Pinpoint the cell where the given text exists, returning its [X, Y] midpoint coordinate. 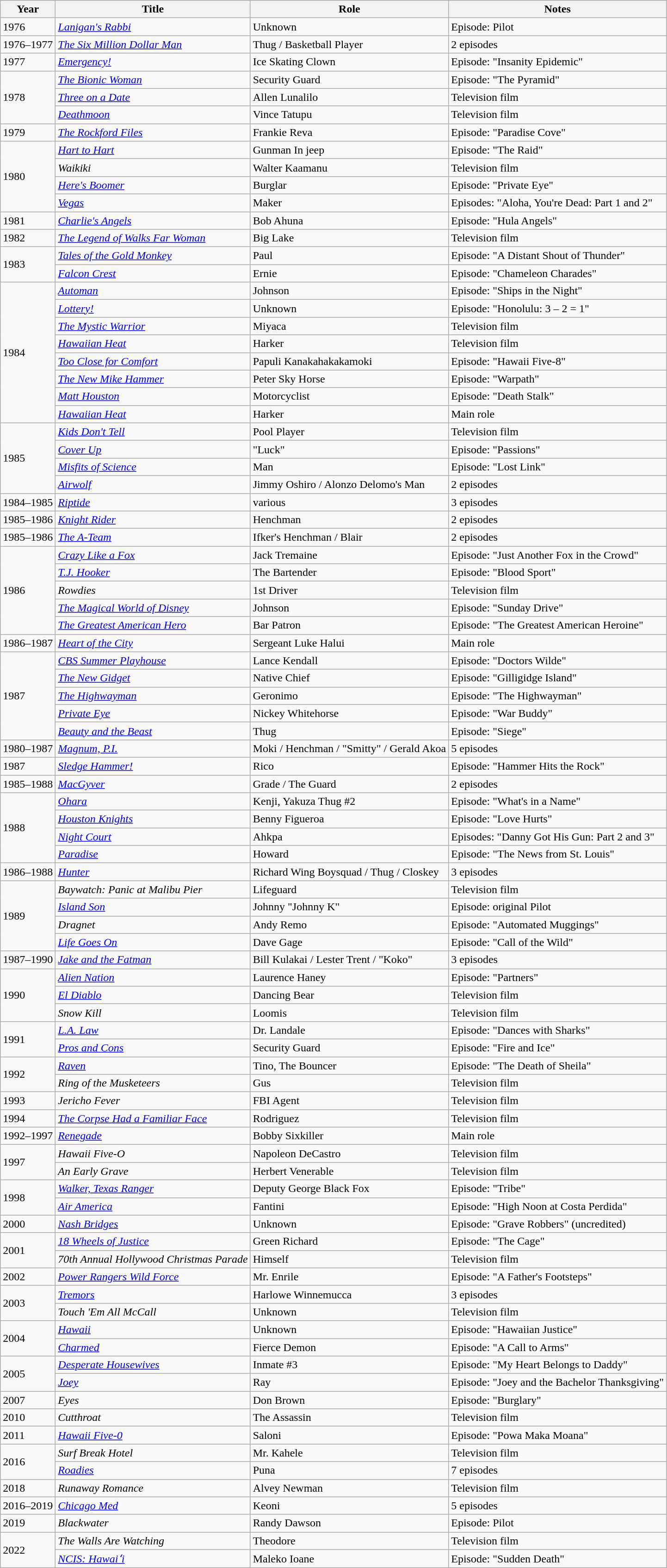
Desperate Housewives [153, 1365]
1998 [28, 1198]
Beauty and the Beast [153, 731]
Charmed [153, 1347]
Paul [350, 256]
2016–2019 [28, 1506]
Night Court [153, 837]
Andy Remo [350, 925]
1994 [28, 1118]
Magnum, P.I. [153, 748]
70th Annual Hollywood Christmas Parade [153, 1259]
Bobby Sixkiller [350, 1136]
2011 [28, 1435]
Grade / The Guard [350, 784]
Eyes [153, 1400]
Peter Sky Horse [350, 379]
The Walls Are Watching [153, 1541]
Episodes: "Aloha, You're Dead: Part 1 and 2" [558, 203]
Episode: "Dances with Sharks" [558, 1030]
Motorcyclist [350, 396]
various [350, 502]
Waikiki [153, 167]
Role [350, 9]
Episode: "Grave Robbers" (uncredited) [558, 1224]
Automan [153, 291]
Puna [350, 1470]
1985 [28, 458]
Episode: "Death Stalk" [558, 396]
Himself [350, 1259]
Thug / Basketball Player [350, 44]
Episode: "Ships in the Night" [558, 291]
Dave Gage [350, 942]
1983 [28, 265]
Episodes: "Danny Got His Gun: Part 2 and 3" [558, 837]
Title [153, 9]
Henchman [350, 520]
Episode: "The Cage" [558, 1241]
Air America [153, 1206]
Man [350, 467]
Touch 'Em All McCall [153, 1312]
Hawaii Five-O [153, 1154]
Big Lake [350, 238]
Deputy George Black Fox [350, 1189]
Hawaii [153, 1329]
Episode: "Warpath" [558, 379]
Maleko Ioane [350, 1559]
Episode: "Fire and Ice" [558, 1048]
CBS Summer Playhouse [153, 661]
Ifker's Henchman / Blair [350, 537]
El Diablo [153, 995]
Loomis [350, 1012]
18 Wheels of Justice [153, 1241]
Lance Kendall [350, 661]
Roadies [153, 1470]
Johnny "Johnny K" [350, 907]
Walter Kaamanu [350, 167]
1987–1990 [28, 960]
NCIS: Hawaiʻi [153, 1559]
Episode: "Chameleon Charades" [558, 273]
1st Driver [350, 590]
Knight Rider [153, 520]
T.J. Hooker [153, 573]
Pros and Cons [153, 1048]
2022 [28, 1550]
Jake and the Fatman [153, 960]
Episode: "Doctors Wilde" [558, 661]
Nickey Whitehorse [350, 713]
Episode: "Blood Sport" [558, 573]
Deathmoon [153, 115]
"Luck" [350, 449]
The Highwayman [153, 696]
Falcon Crest [153, 273]
Airwolf [153, 484]
Episode: "Automated Muggings" [558, 925]
Napoleon DeCastro [350, 1154]
2001 [28, 1250]
2002 [28, 1277]
2005 [28, 1374]
FBI Agent [350, 1101]
Inmate #3 [350, 1365]
Hawaii Five-0 [153, 1435]
Herbert Venerable [350, 1171]
Matt Houston [153, 396]
1989 [28, 916]
1976–1977 [28, 44]
Alien Nation [153, 977]
1984–1985 [28, 502]
1980 [28, 176]
Year [28, 9]
Snow Kill [153, 1012]
Episode: "The Greatest American Heroine" [558, 625]
Episode: "The Raid" [558, 150]
Heart of the City [153, 643]
Episode: "Call of the Wild" [558, 942]
Episode: "Paradise Cove" [558, 132]
Episode: "Joey and the Bachelor Thanksgiving" [558, 1383]
Ring of the Musketeers [153, 1083]
Gunman In jeep [350, 150]
Paradise [153, 854]
Bar Patron [350, 625]
Episode: "High Noon at Costa Perdida" [558, 1206]
Richard Wing Boysquad / Thug / Closkey [350, 872]
Raven [153, 1065]
Burglar [350, 185]
Moki / Henchman / "Smitty" / Gerald Akoa [350, 748]
Sledge Hammer! [153, 766]
Fierce Demon [350, 1347]
The Corpse Had a Familiar Face [153, 1118]
Jack Tremaine [350, 555]
Green Richard [350, 1241]
Episode: "The Highwayman" [558, 696]
Thug [350, 731]
Harlowe Winnemucca [350, 1294]
Gus [350, 1083]
Alvey Newman [350, 1488]
Emergency! [153, 62]
Dragnet [153, 925]
1977 [28, 62]
Randy Dawson [350, 1523]
Here's Boomer [153, 185]
Laurence Haney [350, 977]
Episode: "My Heart Belongs to Daddy" [558, 1365]
Episode: "Partners" [558, 977]
Bill Kulakai / Lester Trent / "Koko" [350, 960]
The Greatest American Hero [153, 625]
1986–1987 [28, 643]
Miyaca [350, 326]
L.A. Law [153, 1030]
The New Gidget [153, 678]
Tales of the Gold Monkey [153, 256]
2004 [28, 1338]
2016 [28, 1462]
Episode: "Tribe" [558, 1189]
Private Eye [153, 713]
Dr. Landale [350, 1030]
Lottery! [153, 309]
Cutthroat [153, 1418]
Episode: "Private Eye" [558, 185]
MacGyver [153, 784]
Jericho Fever [153, 1101]
Episode: "Gilligidge Island" [558, 678]
2007 [28, 1400]
2003 [28, 1303]
Episode: "What's in a Name" [558, 802]
1990 [28, 995]
1988 [28, 828]
1993 [28, 1101]
Rico [350, 766]
Blackwater [153, 1523]
The New Mike Hammer [153, 379]
Episode: "Powa Maka Moana" [558, 1435]
Episode: "Hawaiian Justice" [558, 1329]
Episode: original Pilot [558, 907]
Episode: "Sudden Death" [558, 1559]
Episode: "The Pyramid" [558, 80]
Ray [350, 1383]
Nash Bridges [153, 1224]
Misfits of Science [153, 467]
Jimmy Oshiro / Alonzo Delomo's Man [350, 484]
Episode: "A Distant Shout of Thunder" [558, 256]
Walker, Texas Ranger [153, 1189]
Episode: "Sunday Drive" [558, 608]
Riptide [153, 502]
The Bartender [350, 573]
1982 [28, 238]
Tremors [153, 1294]
Rowdies [153, 590]
Mr. Enrile [350, 1277]
Benny Figueroa [350, 819]
Maker [350, 203]
Allen Lunalilo [350, 97]
The Mystic Warrior [153, 326]
Renegade [153, 1136]
Episode: "Siege" [558, 731]
1978 [28, 97]
Keoni [350, 1506]
The Legend of Walks Far Woman [153, 238]
Chicago Med [153, 1506]
Cover Up [153, 449]
Lanigan's Rabbi [153, 27]
2010 [28, 1418]
Episode: "The News from St. Louis" [558, 854]
1991 [28, 1039]
Episode: "Insanity Epidemic" [558, 62]
Bob Ahuna [350, 221]
Surf Break Hotel [153, 1453]
1992–1997 [28, 1136]
7 episodes [558, 1470]
Fantini [350, 1206]
The Rockford Files [153, 132]
Episode: "Love Hurts" [558, 819]
The A-Team [153, 537]
Episode: "The Death of Sheila" [558, 1065]
Notes [558, 9]
Vince Tatupu [350, 115]
Episode: "Burglary" [558, 1400]
1986–1988 [28, 872]
An Early Grave [153, 1171]
1976 [28, 27]
Crazy Like a Fox [153, 555]
Frankie Reva [350, 132]
1992 [28, 1074]
Ohara [153, 802]
Kenji, Yakuza Thug #2 [350, 802]
Papuli Kanakahakakamoki [350, 361]
Ahkpa [350, 837]
Howard [350, 854]
1981 [28, 221]
Life Goes On [153, 942]
Lifeguard [350, 889]
Dancing Bear [350, 995]
1984 [28, 352]
The Six Million Dollar Man [153, 44]
1997 [28, 1162]
Charlie's Angels [153, 221]
Ernie [350, 273]
Three on a Date [153, 97]
Vegas [153, 203]
The Assassin [350, 1418]
Episode: "A Father's Footsteps" [558, 1277]
Saloni [350, 1435]
Geronimo [350, 696]
1979 [28, 132]
Don Brown [350, 1400]
Joey [153, 1383]
Ice Skating Clown [350, 62]
Runaway Romance [153, 1488]
Hart to Hart [153, 150]
Episode: "A Call to Arms" [558, 1347]
Episode: "Honolulu: 3 – 2 = 1" [558, 309]
Episode: "Lost Link" [558, 467]
Kids Don't Tell [153, 432]
1980–1987 [28, 748]
Episode: "Hammer Hits the Rock" [558, 766]
1986 [28, 590]
Episode: "Hula Angels" [558, 221]
Episode: "Passions" [558, 449]
Rodriguez [350, 1118]
Native Chief [350, 678]
Episode: "Just Another Fox in the Crowd" [558, 555]
Island Son [153, 907]
Hunter [153, 872]
2018 [28, 1488]
2019 [28, 1523]
Too Close for Comfort [153, 361]
2000 [28, 1224]
Mr. Kahele [350, 1453]
Pool Player [350, 432]
Episode: "Hawaii Five-8" [558, 361]
The Bionic Woman [153, 80]
The Magical World of Disney [153, 608]
Tino, The Bouncer [350, 1065]
Houston Knights [153, 819]
Power Rangers Wild Force [153, 1277]
1985–1988 [28, 784]
Episode: "War Buddy" [558, 713]
Sergeant Luke Halui [350, 643]
Baywatch: Panic at Malibu Pier [153, 889]
Theodore [350, 1541]
